For the text-containing cell, return its midpoint in [x, y] coordinate format. 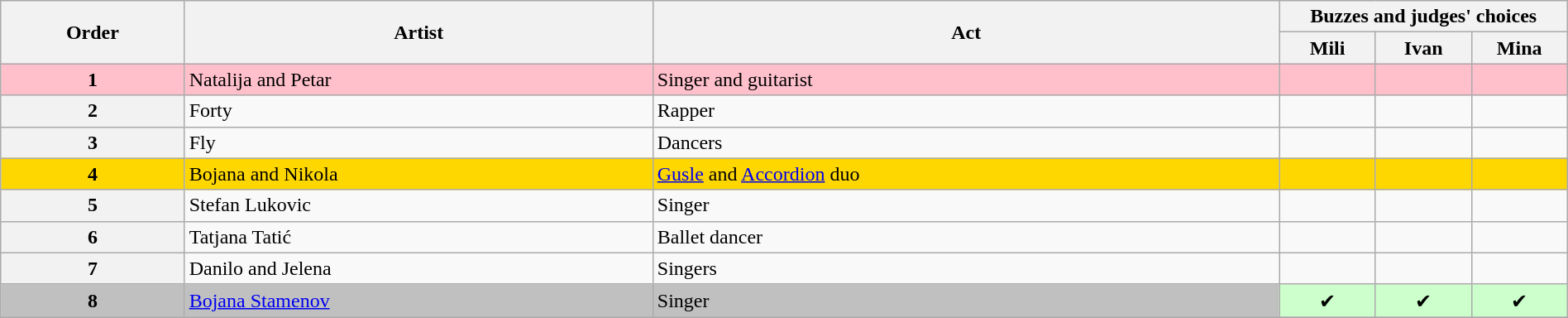
Natalija and Petar [418, 79]
Dancers [966, 142]
Act [966, 32]
Fly [418, 142]
7 [93, 268]
Order [93, 32]
Danilo and Jelena [418, 268]
Bojana Stamenov [418, 301]
6 [93, 237]
Tatjana Tatić [418, 237]
4 [93, 174]
Buzzes and judges' choices [1423, 17]
1 [93, 79]
Gusle and Accordion duo [966, 174]
Singers [966, 268]
Forty [418, 111]
Stefan Lukovic [418, 205]
Bojana and Nikola [418, 174]
Ballet dancer [966, 237]
Ivan [1423, 48]
Mili [1327, 48]
8 [93, 301]
Singer and guitarist [966, 79]
Rapper [966, 111]
Mina [1519, 48]
3 [93, 142]
5 [93, 205]
Artist [418, 32]
2 [93, 111]
